Determine the (X, Y) coordinate at the center of the cell enclosing the given text.  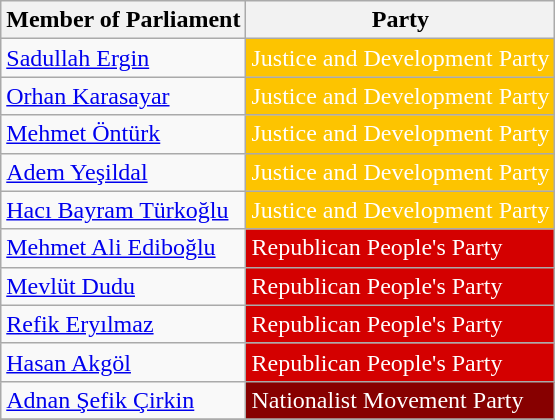
Hacı Bayram Türkoğlu (124, 210)
Mevlüt Dudu (124, 286)
Sadullah Ergin (124, 58)
Refik Eryılmaz (124, 324)
Orhan Karasayar (124, 96)
Nationalist Movement Party (400, 400)
Party (400, 20)
Member of Parliament (124, 20)
Adnan Şefik Çirkin (124, 400)
Mehmet Öntürk (124, 134)
Mehmet Ali Ediboğlu (124, 248)
Hasan Akgöl (124, 362)
Adem Yeşildal (124, 172)
